Determine the (x, y) coordinate at the center of the cell enclosing the given text.  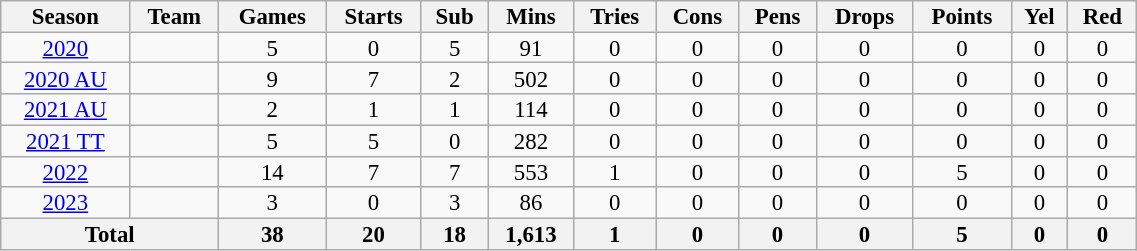
2020 (66, 48)
Games (272, 16)
18 (454, 234)
9 (272, 78)
Starts (374, 16)
91 (530, 48)
20 (374, 234)
38 (272, 234)
Cons (698, 16)
282 (530, 140)
Pens (778, 16)
Yel (1040, 16)
Team (174, 16)
2021 TT (66, 140)
Points (962, 16)
114 (530, 110)
Red (1102, 16)
2020 AU (66, 78)
502 (530, 78)
Sub (454, 16)
553 (530, 172)
Tries (615, 16)
86 (530, 204)
1,613 (530, 234)
Season (66, 16)
Total (110, 234)
Mins (530, 16)
2023 (66, 204)
2021 AU (66, 110)
Drops (864, 16)
14 (272, 172)
2022 (66, 172)
